Return (X, Y) of the center of cell containing provided text 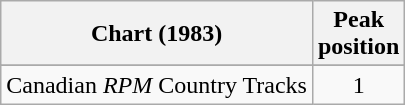
Peakposition (358, 34)
Canadian RPM Country Tracks (157, 85)
1 (358, 85)
Chart (1983) (157, 34)
